For the text-containing cell, return its midpoint in [x, y] coordinate format. 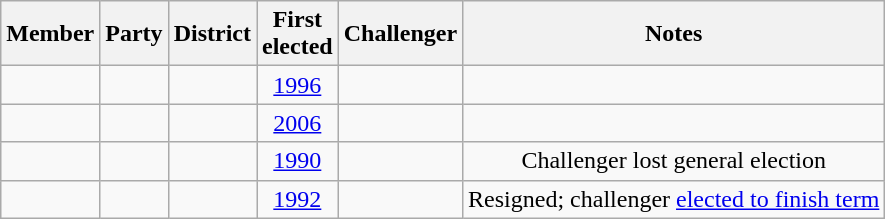
Member [50, 34]
Challenger lost general election [674, 161]
Notes [674, 34]
Resigned; challenger elected to finish term [674, 199]
1992 [297, 199]
Challenger [400, 34]
Party [134, 34]
Firstelected [297, 34]
1996 [297, 85]
2006 [297, 123]
District [212, 34]
1990 [297, 161]
